Locate the cell with the specified text and output its (X, Y) center coordinate. 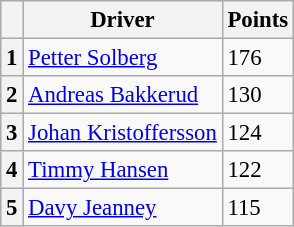
115 (258, 208)
Petter Solberg (122, 58)
2 (12, 95)
Points (258, 20)
Driver (122, 20)
124 (258, 133)
4 (12, 170)
1 (12, 58)
122 (258, 170)
Andreas Bakkerud (122, 95)
5 (12, 208)
Timmy Hansen (122, 170)
Johan Kristoffersson (122, 133)
3 (12, 133)
Davy Jeanney (122, 208)
176 (258, 58)
130 (258, 95)
